Output the (X, Y) coordinate of the center of the cell containing the given text.  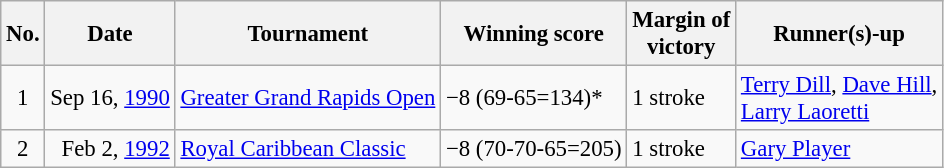
Greater Grand Rapids Open (308, 98)
Feb 2, 1992 (110, 149)
Tournament (308, 34)
−8 (69-65=134)* (534, 98)
Gary Player (840, 149)
No. (23, 34)
1 (23, 98)
Winning score (534, 34)
Margin ofvictory (682, 34)
Sep 16, 1990 (110, 98)
Runner(s)-up (840, 34)
Terry Dill, Dave Hill, Larry Laoretti (840, 98)
Date (110, 34)
−8 (70-70-65=205) (534, 149)
2 (23, 149)
Royal Caribbean Classic (308, 149)
